Identify which cell holds the provided text, then report its [X, Y] central coordinate. 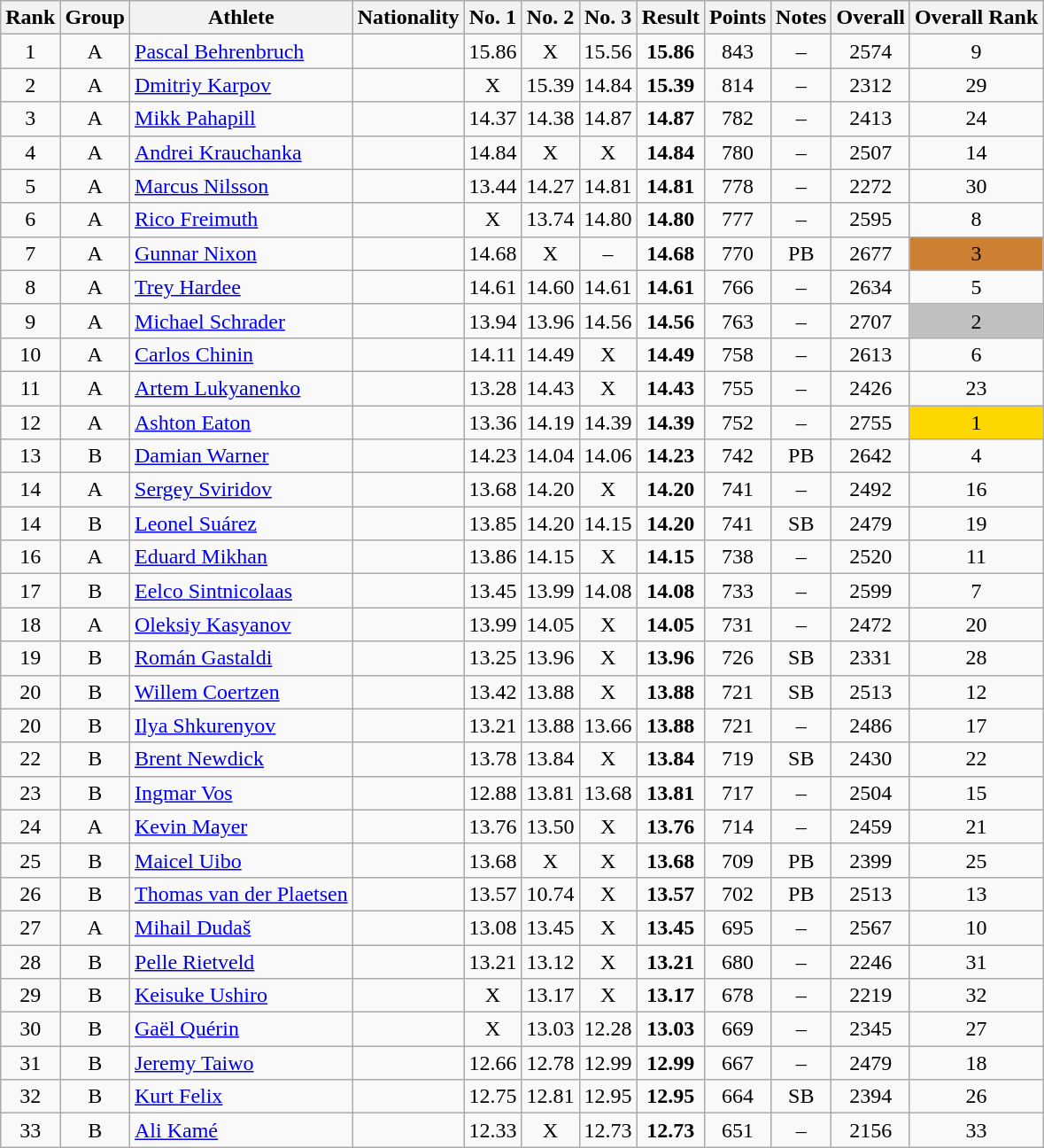
Carlos Chinin [242, 354]
15 [976, 793]
731 [739, 624]
Oleksiy Kasyanov [242, 624]
No. 3 [607, 18]
2156 [870, 1130]
Mikk Pahapill [242, 119]
719 [739, 759]
709 [739, 860]
2459 [870, 826]
680 [739, 961]
15.56 [607, 51]
814 [739, 85]
752 [739, 423]
742 [739, 456]
Brent Newdick [242, 759]
Pelle Rietveld [242, 961]
10.74 [551, 894]
2613 [870, 354]
13.25 [492, 658]
Ali Kamé [242, 1130]
782 [739, 119]
Ashton Eaton [242, 423]
2399 [870, 860]
Keisuke Ushiro [242, 996]
Marcus Nilsson [242, 186]
733 [739, 591]
Ilya Shkurenyov [242, 725]
695 [739, 927]
726 [739, 658]
Sergey Sviridov [242, 490]
2595 [870, 220]
770 [739, 253]
13.44 [492, 186]
777 [739, 220]
2520 [870, 557]
763 [739, 321]
2642 [870, 456]
14.38 [551, 119]
Trey Hardee [242, 287]
Athlete [242, 18]
2413 [870, 119]
651 [739, 1130]
21 [976, 826]
843 [739, 51]
Gunnar Nixon [242, 253]
Román Gastaldi [242, 658]
2219 [870, 996]
2312 [870, 85]
Result [670, 18]
13.50 [551, 826]
702 [739, 894]
2486 [870, 725]
Group [96, 18]
2504 [870, 793]
2331 [870, 658]
717 [739, 793]
Notes [801, 18]
667 [739, 1063]
678 [739, 996]
2246 [870, 961]
Damian Warner [242, 456]
No. 1 [492, 18]
755 [739, 388]
Rank [30, 18]
2492 [870, 490]
13.28 [492, 388]
Gaël Quérin [242, 1029]
13.08 [492, 927]
Points [739, 18]
12.81 [551, 1097]
738 [739, 557]
669 [739, 1029]
2755 [870, 423]
2574 [870, 51]
14.60 [551, 287]
2707 [870, 321]
Andrei Krauchanka [242, 152]
2677 [870, 253]
Thomas van der Plaetsen [242, 894]
Maicel Uibo [242, 860]
2426 [870, 388]
758 [739, 354]
No. 2 [551, 18]
12.28 [607, 1029]
13.66 [607, 725]
12.88 [492, 793]
14.04 [551, 456]
12.75 [492, 1097]
2567 [870, 927]
778 [739, 186]
Overall [870, 18]
Artem Lukyanenko [242, 388]
Eelco Sintnicolaas [242, 591]
2599 [870, 591]
2472 [870, 624]
Mihail Dudaš [242, 927]
Kurt Felix [242, 1097]
2345 [870, 1029]
664 [739, 1097]
14.37 [492, 119]
14.11 [492, 354]
13.85 [492, 524]
12.78 [551, 1063]
12.33 [492, 1130]
Pascal Behrenbruch [242, 51]
2272 [870, 186]
780 [739, 152]
2507 [870, 152]
14.19 [551, 423]
14.06 [607, 456]
Michael Schrader [242, 321]
Jeremy Taiwo [242, 1063]
Eduard Mikhan [242, 557]
Overall Rank [976, 18]
13.94 [492, 321]
2634 [870, 287]
Dmitriy Karpov [242, 85]
2394 [870, 1097]
Ingmar Vos [242, 793]
Kevin Mayer [242, 826]
13.42 [492, 692]
13.12 [551, 961]
2430 [870, 759]
Nationality [408, 18]
766 [739, 287]
14.27 [551, 186]
13.74 [551, 220]
Leonel Suárez [242, 524]
Rico Freimuth [242, 220]
714 [739, 826]
Willem Coertzen [242, 692]
13.86 [492, 557]
12.66 [492, 1063]
13.36 [492, 423]
13.78 [492, 759]
